Determine the (x, y) coordinate at the center of the cell enclosing the given text.  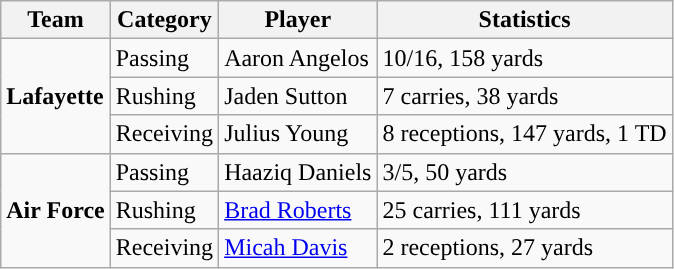
Air Force (56, 210)
Lafayette (56, 96)
Category (164, 20)
Brad Roberts (298, 210)
Julius Young (298, 134)
3/5, 50 yards (524, 172)
2 receptions, 27 yards (524, 248)
Statistics (524, 20)
7 carries, 38 yards (524, 96)
Player (298, 20)
Aaron Angelos (298, 58)
Micah Davis (298, 248)
Jaden Sutton (298, 96)
25 carries, 111 yards (524, 210)
Haaziq Daniels (298, 172)
Team (56, 20)
8 receptions, 147 yards, 1 TD (524, 134)
10/16, 158 yards (524, 58)
